Find where the given text appears and provide that cell's center as (X, Y) coordinate. 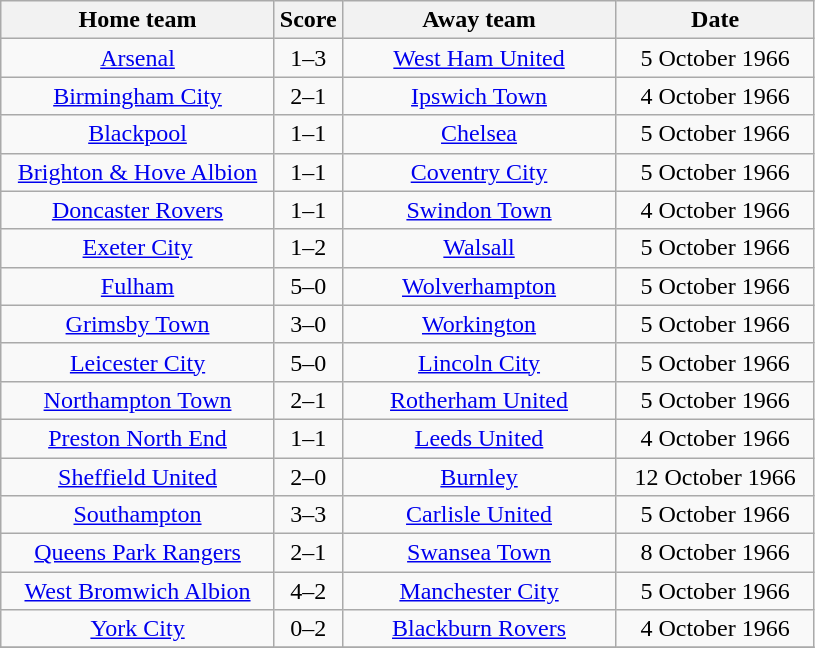
Doncaster Rovers (138, 210)
Away team (479, 20)
Swansea Town (479, 553)
Date (716, 20)
Leeds United (479, 438)
Fulham (138, 286)
Southampton (138, 515)
12 October 1966 (716, 477)
Queens Park Rangers (138, 553)
Wolverhampton (479, 286)
Arsenal (138, 58)
Home team (138, 20)
West Ham United (479, 58)
Lincoln City (479, 362)
Brighton & Hove Albion (138, 172)
4–2 (308, 591)
Carlisle United (479, 515)
Blackpool (138, 134)
Burnley (479, 477)
Score (308, 20)
West Bromwich Albion (138, 591)
1–2 (308, 248)
3–3 (308, 515)
Leicester City (138, 362)
York City (138, 629)
Blackburn Rovers (479, 629)
3–0 (308, 324)
Coventry City (479, 172)
8 October 1966 (716, 553)
Exeter City (138, 248)
Chelsea (479, 134)
Grimsby Town (138, 324)
Swindon Town (479, 210)
Birmingham City (138, 96)
Northampton Town (138, 400)
Preston North End (138, 438)
2–0 (308, 477)
Manchester City (479, 591)
Sheffield United (138, 477)
Rotherham United (479, 400)
Workington (479, 324)
Ipswich Town (479, 96)
1–3 (308, 58)
0–2 (308, 629)
Walsall (479, 248)
